Return (X, Y) of the center of cell containing provided text 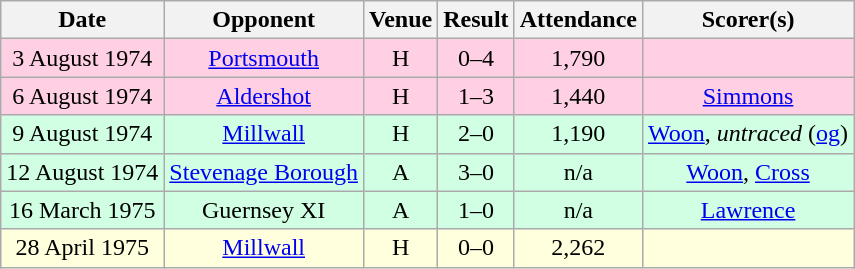
1,440 (578, 96)
28 April 1975 (82, 248)
3–0 (476, 172)
Date (82, 20)
1–3 (476, 96)
1–0 (476, 210)
Woon, Cross (748, 172)
Opponent (264, 20)
2,262 (578, 248)
Stevenage Borough (264, 172)
Lawrence (748, 210)
0–4 (476, 58)
12 August 1974 (82, 172)
16 March 1975 (82, 210)
Woon, untraced (og) (748, 134)
9 August 1974 (82, 134)
6 August 1974 (82, 96)
Attendance (578, 20)
Scorer(s) (748, 20)
Aldershot (264, 96)
1,190 (578, 134)
2–0 (476, 134)
Portsmouth (264, 58)
Result (476, 20)
1,790 (578, 58)
Simmons (748, 96)
Venue (401, 20)
3 August 1974 (82, 58)
0–0 (476, 248)
Guernsey XI (264, 210)
